Find where the given text appears and provide that cell's center as (x, y) coordinate. 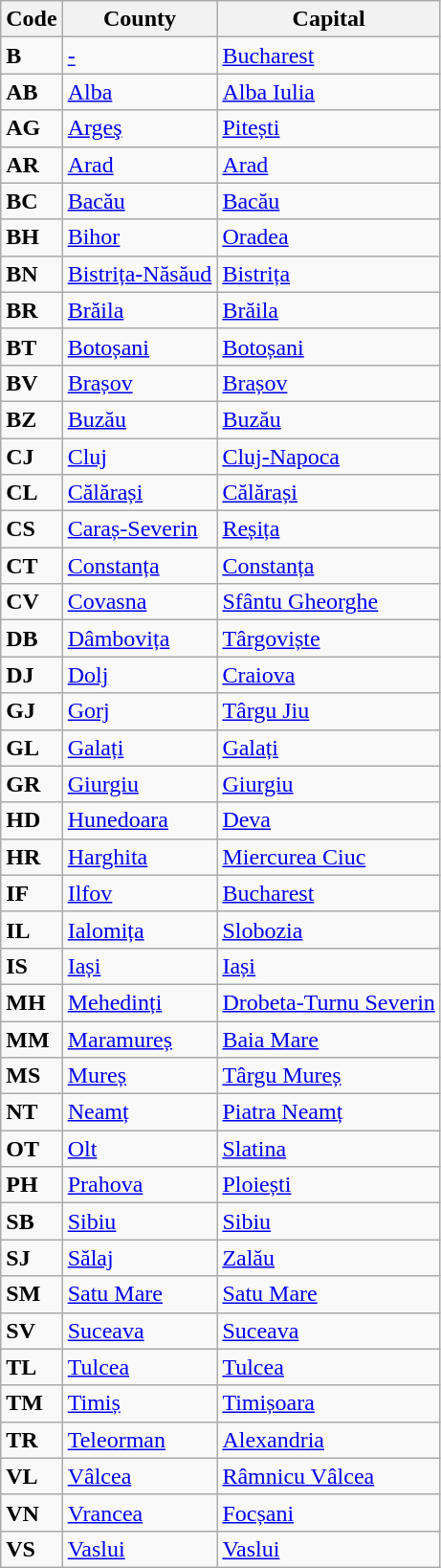
Capital (329, 19)
IF (32, 893)
Deva (329, 820)
Teleorman (140, 1440)
Caraș-Severin (140, 529)
DJ (32, 675)
BT (32, 347)
Dâmbovița (140, 638)
County (140, 19)
DB (32, 638)
Bistrița-Năsăud (140, 274)
TM (32, 1403)
- (140, 56)
SJ (32, 1258)
Dolj (140, 675)
OT (32, 1149)
TR (32, 1440)
BR (32, 310)
Argeş (140, 128)
Maramureș (140, 1039)
Oradea (329, 237)
GL (32, 748)
Cluj (140, 457)
MS (32, 1076)
Prahova (140, 1185)
Târgoviște (329, 638)
AR (32, 165)
Bihor (140, 237)
Reșița (329, 529)
PH (32, 1185)
HR (32, 857)
MM (32, 1039)
NT (32, 1112)
SM (32, 1294)
CL (32, 493)
Ialomița (140, 930)
Mureș (140, 1076)
Alba Iulia (329, 92)
CT (32, 566)
Mehedinți (140, 1002)
CV (32, 602)
Bistrița (329, 274)
VS (32, 1549)
VL (32, 1476)
Sfântu Gheorghe (329, 602)
IS (32, 966)
BN (32, 274)
Baia Mare (329, 1039)
Drobeta-Turnu Severin (329, 1002)
Piatra Neamț (329, 1112)
Alba (140, 92)
Râmnicu Vâlcea (329, 1476)
Sălaj (140, 1258)
Timiș (140, 1403)
GJ (32, 711)
SB (32, 1221)
BZ (32, 419)
Covasna (140, 602)
Olt (140, 1149)
Neamț (140, 1112)
CS (32, 529)
GR (32, 784)
Miercurea Ciuc (329, 857)
Cluj-Napoca (329, 457)
BV (32, 383)
Focșani (329, 1512)
BC (32, 201)
Vrancea (140, 1512)
Vâlcea (140, 1476)
Ploiești (329, 1185)
AB (32, 92)
Hunedoara (140, 820)
TL (32, 1367)
CJ (32, 457)
AG (32, 128)
MH (32, 1002)
IL (32, 930)
Târgu Mureș (329, 1076)
VN (32, 1512)
B (32, 56)
Alexandria (329, 1440)
Harghita (140, 857)
SV (32, 1331)
Slobozia (329, 930)
Zalău (329, 1258)
Timișoara (329, 1403)
Craiova (329, 675)
BH (32, 237)
Pitești (329, 128)
Ilfov (140, 893)
Gorj (140, 711)
Code (32, 19)
Slatina (329, 1149)
Târgu Jiu (329, 711)
HD (32, 820)
